Provide the [x, y] coordinate of the cell's center where the given text is located.  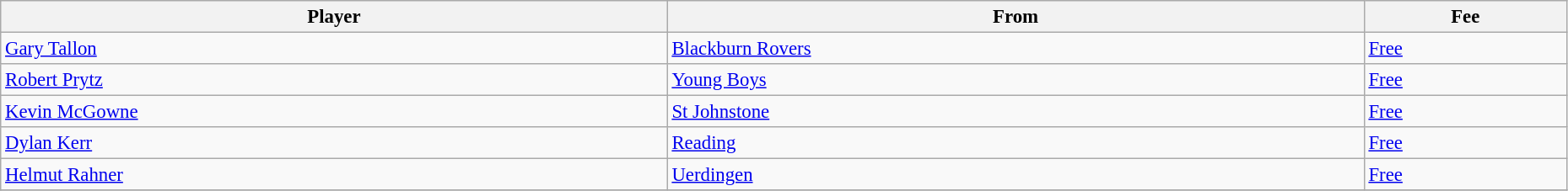
Blackburn Rovers [1016, 49]
Dylan Kerr [334, 143]
Young Boys [1016, 80]
Player [334, 17]
Reading [1016, 143]
Fee [1465, 17]
Gary Tallon [334, 49]
Kevin McGowne [334, 112]
Helmut Rahner [334, 175]
Robert Prytz [334, 80]
St Johnstone [1016, 112]
Uerdingen [1016, 175]
From [1016, 17]
